Search for the cell housing the specified text and yield its (X, Y) center coordinate. 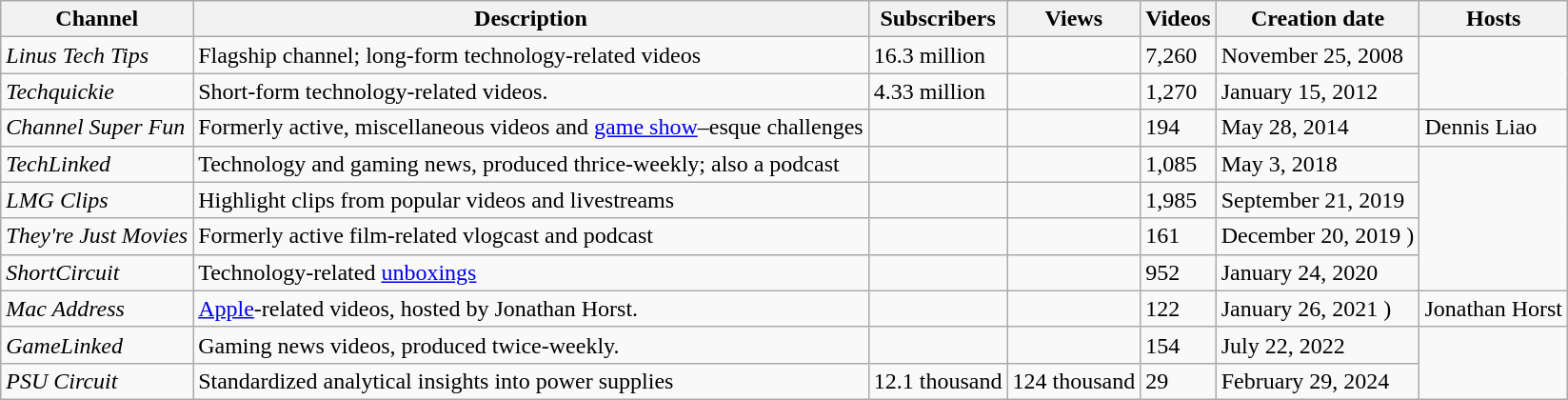
January 26, 2021 ) (1318, 309)
Creation date (1318, 19)
952 (1179, 272)
194 (1179, 128)
Mac Address (97, 309)
16.3 million (938, 55)
Subscribers (938, 19)
May 28, 2014 (1318, 128)
They're Just Movies (97, 236)
LMG Clips (97, 200)
Channel Super Fun (97, 128)
Flagship channel; long-form technology-related videos (531, 55)
July 22, 2022 (1318, 345)
Jonathan Horst (1494, 309)
Technology-related unboxings (531, 272)
Views (1074, 19)
Standardized analytical insights into power supplies (531, 381)
Formerly active film-related vlogcast and podcast (531, 236)
Dennis Liao (1494, 128)
Videos (1179, 19)
161 (1179, 236)
Gaming news videos, produced twice-weekly. (531, 345)
29 (1179, 381)
November 25, 2008 (1318, 55)
May 3, 2018 (1318, 164)
Linus Tech Tips (97, 55)
1,270 (1179, 91)
Apple-related videos, hosted by Jonathan Horst. (531, 309)
12.1 thousand (938, 381)
Techquickie (97, 91)
TechLinked (97, 164)
154 (1179, 345)
Channel (97, 19)
7,260 (1179, 55)
September 21, 2019 (1318, 200)
ShortCircuit (97, 272)
GameLinked (97, 345)
Highlight clips from popular videos and livestreams (531, 200)
January 15, 2012 (1318, 91)
4.33 million (938, 91)
Technology and gaming news, produced thrice-weekly; also a podcast (531, 164)
1,085 (1179, 164)
Formerly active, miscellaneous videos and game show–esque challenges (531, 128)
PSU Circuit (97, 381)
December 20, 2019 ) (1318, 236)
Hosts (1494, 19)
Short-form technology-related videos. (531, 91)
1,985 (1179, 200)
January 24, 2020 (1318, 272)
February 29, 2024 (1318, 381)
122 (1179, 309)
Description (531, 19)
124 thousand (1074, 381)
